For the text-containing cell, return its midpoint in (X, Y) coordinate format. 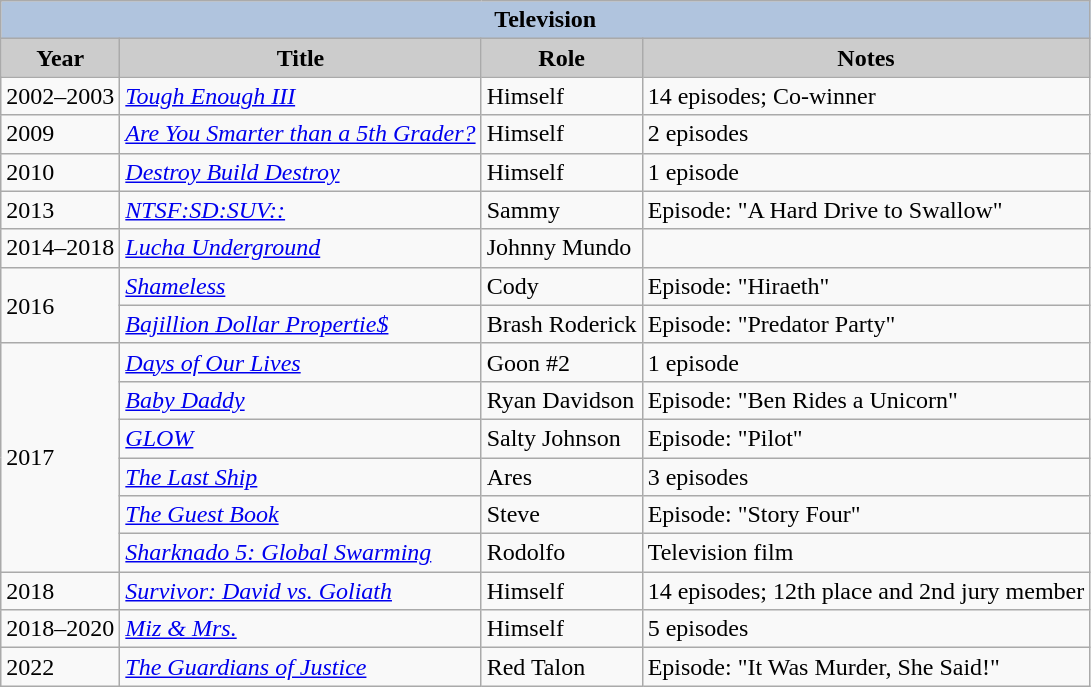
Survivor: David vs. Goliath (300, 591)
2014–2018 (60, 248)
NTSF:SD:SUV:: (300, 210)
GLOW (300, 438)
2009 (60, 134)
14 episodes; 12th place and 2nd jury member (866, 591)
Baby Daddy (300, 400)
Episode: "It Was Murder, She Said!" (866, 667)
2018–2020 (60, 629)
Notes (866, 58)
Destroy Build Destroy (300, 172)
2002–2003 (60, 96)
2013 (60, 210)
2 episodes (866, 134)
Salty Johnson (562, 438)
Title (300, 58)
Episode: "Predator Party" (866, 324)
2016 (60, 305)
2010 (60, 172)
Lucha Underground (300, 248)
2022 (60, 667)
Year (60, 58)
Episode: "Pilot" (866, 438)
Sammy (562, 210)
Are You Smarter than a 5th Grader? (300, 134)
Episode: "Story Four" (866, 515)
Red Talon (562, 667)
Tough Enough III (300, 96)
Episode: "Hiraeth" (866, 286)
The Last Ship (300, 477)
Shameless (300, 286)
2018 (60, 591)
Ares (562, 477)
Days of Our Lives (300, 362)
14 episodes; Co-winner (866, 96)
3 episodes (866, 477)
Miz & Mrs. (300, 629)
Ryan Davidson (562, 400)
Rodolfo (562, 553)
Steve (562, 515)
Sharknado 5: Global Swarming (300, 553)
The Guest Book (300, 515)
Television (546, 20)
5 episodes (866, 629)
Episode: "Ben Rides a Unicorn" (866, 400)
Cody (562, 286)
Johnny Mundo (562, 248)
Brash Roderick (562, 324)
The Guardians of Justice (300, 667)
Episode: "A Hard Drive to Swallow" (866, 210)
Bajillion Dollar Propertie$ (300, 324)
Goon #2 (562, 362)
Role (562, 58)
2017 (60, 457)
Television film (866, 553)
